Detect which cell encompasses the target text, then output its (x, y) center coordinate. 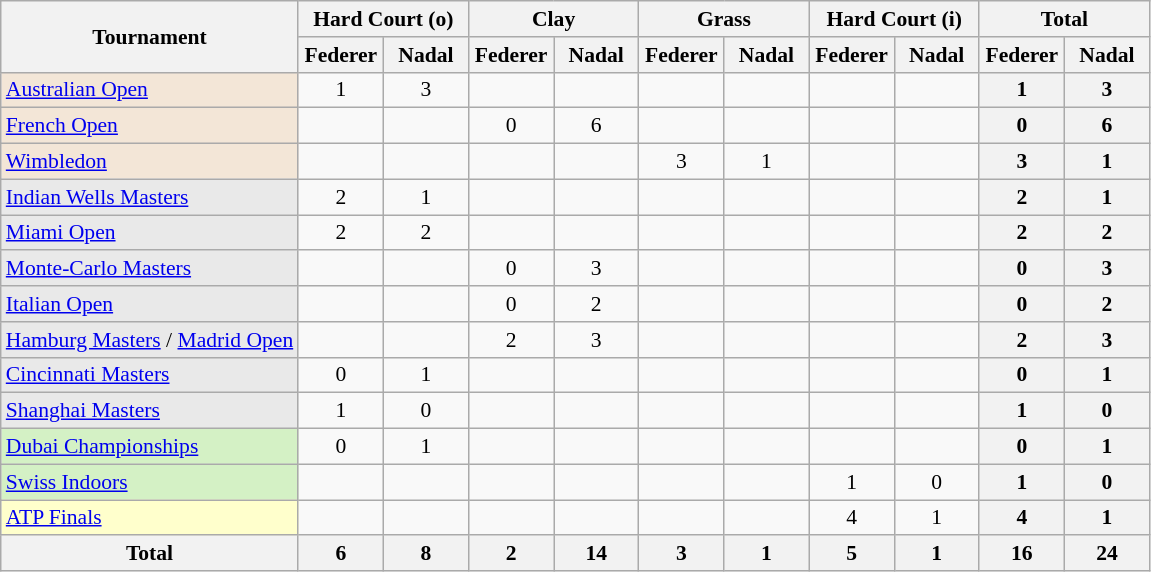
ATP Finals (150, 518)
Hard Court (i) (894, 19)
Australian Open (150, 90)
16 (1022, 554)
5 (852, 554)
Italian Open (150, 304)
14 (596, 554)
Tournament (150, 36)
Swiss Indoors (150, 482)
French Open (150, 126)
24 (1106, 554)
8 (426, 554)
Grass (724, 19)
Hard Court (o) (383, 19)
Miami Open (150, 233)
Cincinnati Masters (150, 375)
Indian Wells Masters (150, 197)
Monte-Carlo Masters (150, 269)
Dubai Championships (150, 447)
Wimbledon (150, 162)
Clay (554, 19)
Hamburg Masters / Madrid Open (150, 340)
Shanghai Masters (150, 411)
